Search for the cell housing the specified text and yield its [X, Y] center coordinate. 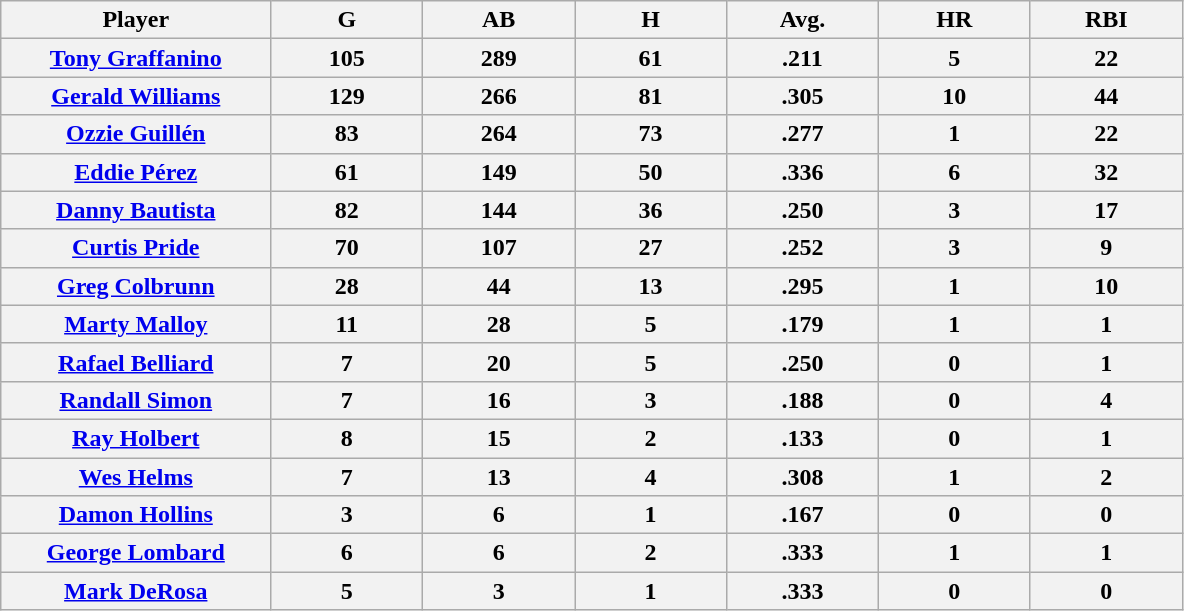
.305 [802, 96]
.179 [802, 324]
82 [347, 210]
15 [499, 438]
289 [499, 58]
.133 [802, 438]
George Lombard [136, 553]
.308 [802, 477]
AB [499, 20]
81 [651, 96]
144 [499, 210]
.295 [802, 286]
Rafael Belliard [136, 362]
Wes Helms [136, 477]
.336 [802, 172]
Marty Malloy [136, 324]
36 [651, 210]
17 [1106, 210]
Gerald Williams [136, 96]
9 [1106, 248]
RBI [1106, 20]
G [347, 20]
266 [499, 96]
70 [347, 248]
.252 [802, 248]
20 [499, 362]
Greg Colbrunn [136, 286]
Curtis Pride [136, 248]
Player [136, 20]
11 [347, 324]
HR [954, 20]
.188 [802, 400]
32 [1106, 172]
Tony Graffanino [136, 58]
.211 [802, 58]
149 [499, 172]
83 [347, 134]
8 [347, 438]
Mark DeRosa [136, 591]
Danny Bautista [136, 210]
Eddie Pérez [136, 172]
Ray Holbert [136, 438]
.277 [802, 134]
Randall Simon [136, 400]
264 [499, 134]
H [651, 20]
.167 [802, 515]
50 [651, 172]
107 [499, 248]
Avg. [802, 20]
16 [499, 400]
27 [651, 248]
Damon Hollins [136, 515]
129 [347, 96]
73 [651, 134]
105 [347, 58]
Ozzie Guillén [136, 134]
